Capture the cell that displays the provided text and extract its (x, y) central coordinate. 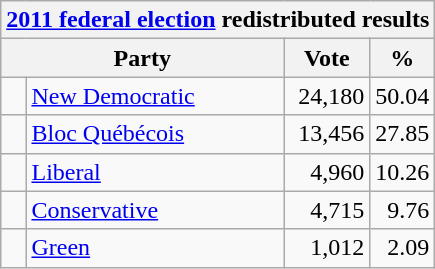
10.26 (402, 172)
New Democratic (155, 96)
27.85 (402, 134)
50.04 (402, 96)
1,012 (327, 248)
Bloc Québécois (155, 134)
4,960 (327, 172)
Conservative (155, 210)
Green (155, 248)
Party (142, 58)
Vote (327, 58)
13,456 (327, 134)
2.09 (402, 248)
4,715 (327, 210)
% (402, 58)
Liberal (155, 172)
2011 federal election redistributed results (218, 20)
9.76 (402, 210)
24,180 (327, 96)
